Return [X, Y] of the center of cell containing provided text 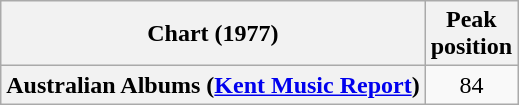
Chart (1977) [213, 34]
84 [471, 85]
Peakposition [471, 34]
Australian Albums (Kent Music Report) [213, 85]
